Find where the given text appears and provide that cell's center as [X, Y] coordinate. 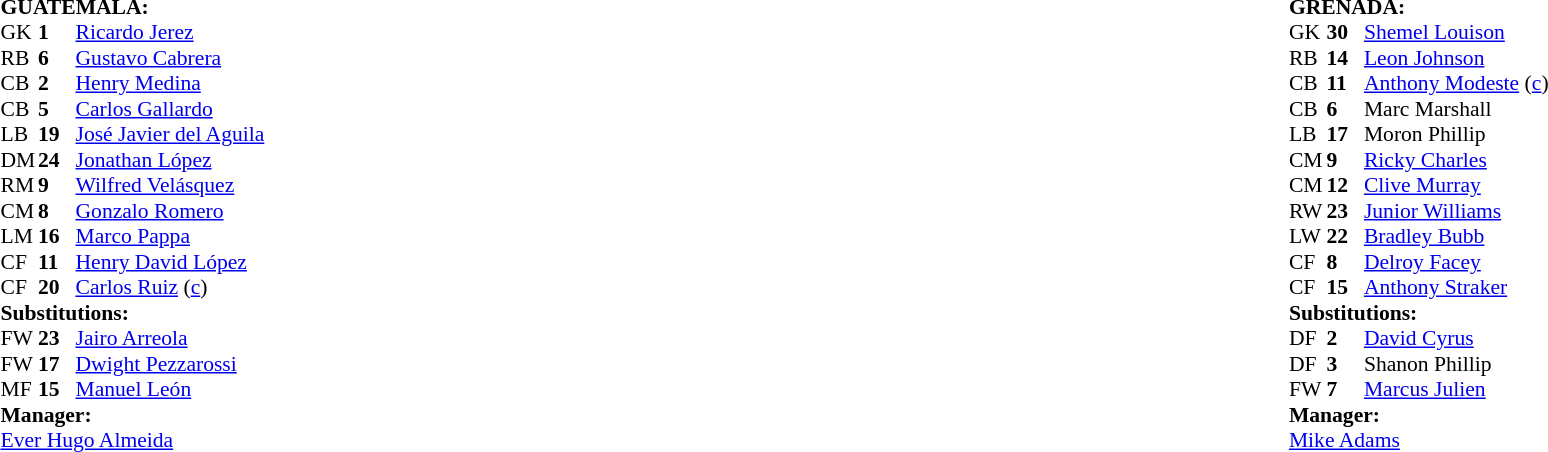
3 [1345, 364]
24 [57, 160]
Carlos Gallardo [170, 109]
Ricardo Jerez [170, 33]
Jonathan López [170, 160]
Carlos Ruiz (c) [170, 287]
RM [19, 185]
16 [57, 237]
22 [1345, 237]
Wilfred Velásquez [170, 185]
Jairo Arreola [170, 339]
Dwight Pezzarossi [170, 364]
Manager: [132, 415]
Gustavo Cabrera [170, 58]
Gonzalo Romero [170, 211]
30 [1345, 33]
1 [57, 33]
Henry Medina [170, 83]
Manuel León [170, 389]
LM [19, 237]
7 [1345, 389]
MF [19, 389]
RW [1308, 211]
20 [57, 287]
José Javier del Aguila [170, 135]
12 [1345, 185]
Marco Pappa [170, 237]
Substitutions: [132, 313]
19 [57, 135]
5 [57, 109]
14 [1345, 58]
Henry David López [170, 262]
LW [1308, 237]
DM [19, 160]
